Pinpoint the cell where the given text exists, returning its (x, y) midpoint coordinate. 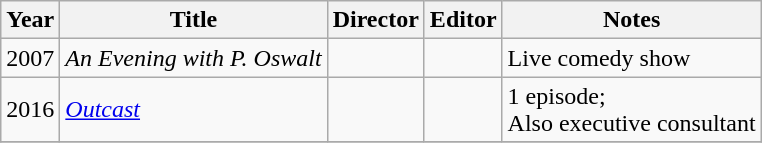
Outcast (194, 110)
An Evening with P. Oswalt (194, 58)
Live comedy show (632, 58)
2007 (30, 58)
Year (30, 20)
2016 (30, 110)
Notes (632, 20)
Director (376, 20)
1 episode;Also executive consultant (632, 110)
Editor (463, 20)
Title (194, 20)
